Output the [x, y] coordinate of the center of the cell containing the given text.  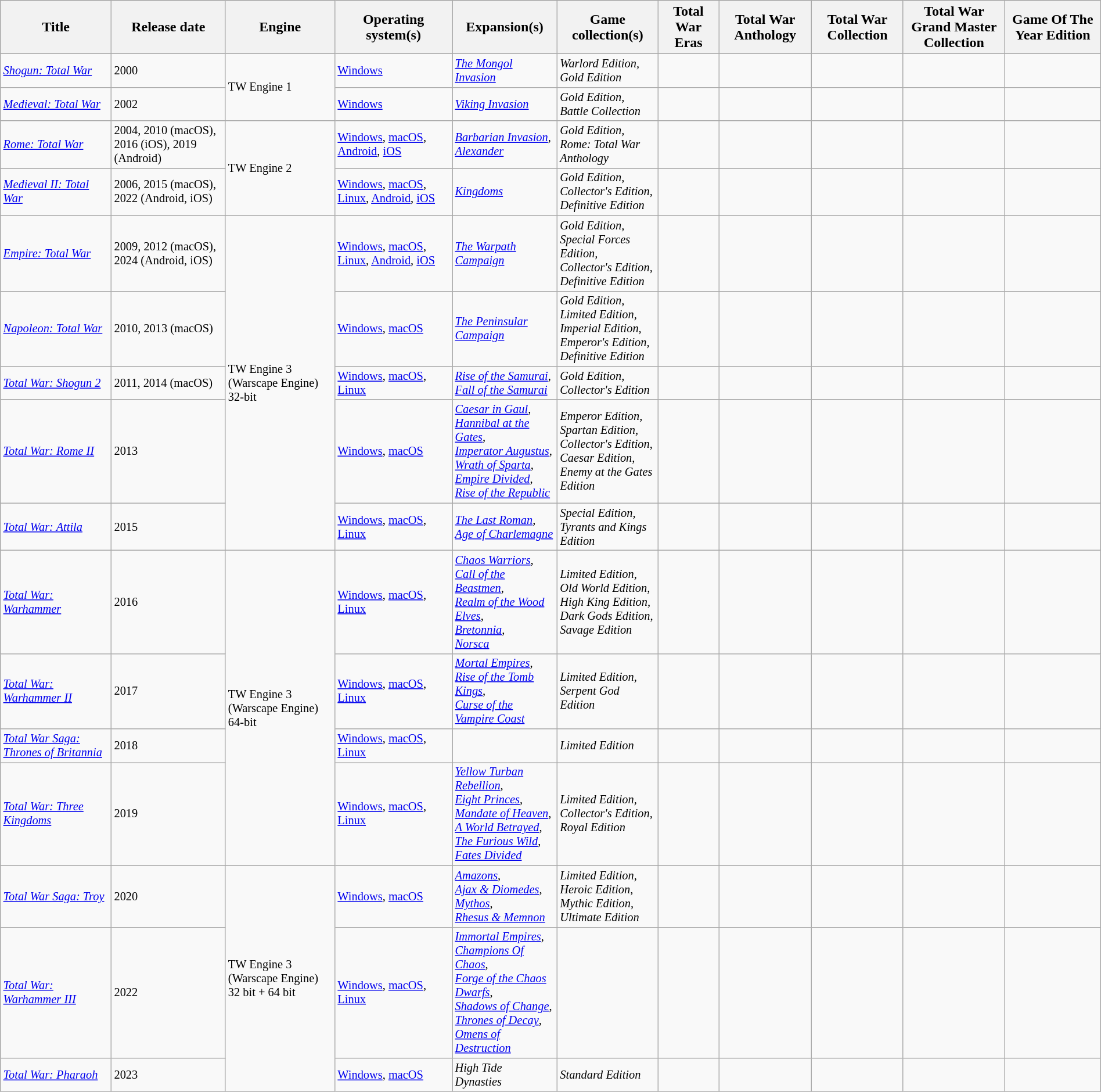
Rise of the Samurai,Fall of the Samurai [505, 383]
Release date [168, 27]
Total War: Pharaoh [56, 1075]
2011, 2014 (macOS) [168, 383]
TW Engine 3(Warscape Engine) 32 bit + 64 bit [280, 978]
Rome: Total War [56, 145]
Title [56, 27]
Game collection(s) [607, 27]
2015 [168, 527]
2018 [168, 746]
Standard Edition [607, 1075]
Total War Saga: Troy [56, 896]
2002 [168, 104]
2010, 2013 (macOS) [168, 329]
Total War Anthology [765, 27]
Expansion(s) [505, 27]
Special Edition, Tyrants and Kings Edition [607, 527]
Gold Edition, Battle Collection [607, 104]
Total War Saga: Thrones of Britannia [56, 746]
Gold Edition, Rome: Total War Anthology [607, 145]
Limited Edition,Heroic Edition,Mythic Edition,Ultimate Edition [607, 896]
High TideDynasties [505, 1075]
Engine [280, 27]
Kingdoms [505, 192]
Limited Edition,Old World Edition,High King Edition,Dark Gods Edition,Savage Edition [607, 602]
2000 [168, 71]
Caesar in Gaul,Hannibal at the Gates,Imperator Augustus,Wrath of Sparta,Empire Divided,Rise of the Republic [505, 451]
2004, 2010 (macOS),2016 (iOS), 2019 (Android) [168, 145]
Chaos Warriors,Call of the Beastmen,Realm of the Wood Elves,Bretonnia,Norsca [505, 602]
Total War: Shogun 2 [56, 383]
The Mongol Invasion [505, 71]
Game Of The Year Edition [1052, 27]
Operating system(s) [394, 27]
The Last Roman,Age of Charlemagne [505, 527]
2019 [168, 814]
Yellow Turban Rebellion,Eight Princes,Mandate of Heaven,A World Betrayed,The Furious Wild,Fates Divided [505, 814]
Gold Edition, Collector's Edition [607, 383]
2023 [168, 1075]
Empire: Total War [56, 253]
TW Engine 1 [280, 87]
Napoleon: Total War [56, 329]
Immortal Empires,Champions Of Chaos,Forge of the Chaos Dwarfs,Shadows of Change,Thrones of Decay,Omens of Destruction [505, 993]
The Peninsular Campaign [505, 329]
Total War Grand Master Collection [954, 27]
2006, 2015 (macOS), 2022 (Android, iOS) [168, 192]
2022 [168, 993]
Total War: Warhammer [56, 602]
2017 [168, 691]
TW Engine 3 (Warscape Engine) 64-bit [280, 709]
Mortal Empires,Rise of the Tomb Kings,Curse of the Vampire Coast [505, 691]
Medieval: Total War [56, 104]
Barbarian Invasion, Alexander [505, 145]
Total War Eras [688, 27]
Viking Invasion [505, 104]
2013 [168, 451]
Gold Edition, Limited Edition, Imperial Edition, Emperor's Edition, Definitive Edition [607, 329]
2020 [168, 896]
The Warpath Campaign [505, 253]
Total War: Warhammer II [56, 691]
Gold Edition,Special Forces Edition,Collector's Edition, Definitive Edition [607, 253]
Windows, macOS, Android, iOS [394, 145]
TW Engine 3 (Warscape Engine) 32-bit [280, 383]
2009, 2012 (macOS), 2024 (Android, iOS) [168, 253]
Total War: Attila [56, 527]
Medieval II: Total War [56, 192]
Limited Edition,Collector's Edition,Royal Edition [607, 814]
Total War: Three Kingdoms [56, 814]
Total War Collection [858, 27]
Limited Edition,Serpent God Edition [607, 691]
Limited Edition [607, 746]
2016 [168, 602]
Shogun: Total War [56, 71]
TW Engine 2 [280, 168]
Amazons,Ajax & Diomedes,Mythos,Rhesus & Memnon [505, 896]
Total War: Rome II [56, 451]
Gold Edition,Collector's Edition, Definitive Edition [607, 192]
Total War: Warhammer III [56, 993]
Emperor Edition,Spartan Edition,Collector's Edition,Caesar Edition,Enemy at the Gates Edition [607, 451]
Warlord Edition,Gold Edition [607, 71]
